Locate the cell with the specified text and output its [x, y] center coordinate. 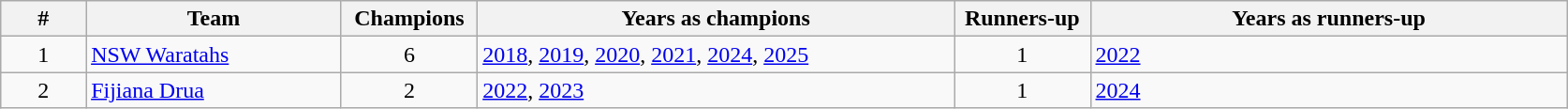
Champions [408, 19]
2022, 2023 [716, 90]
Runners-up [1023, 19]
Years as champions [716, 19]
Fijiana Drua [214, 90]
# [43, 19]
Team [214, 19]
Years as runners-up [1328, 19]
NSW Waratahs [214, 54]
6 [408, 54]
2024 [1328, 90]
2022 [1328, 54]
2018, 2019, 2020, 2021, 2024, 2025 [716, 54]
